Determine the (x, y) coordinate at the center of the cell enclosing the given text.  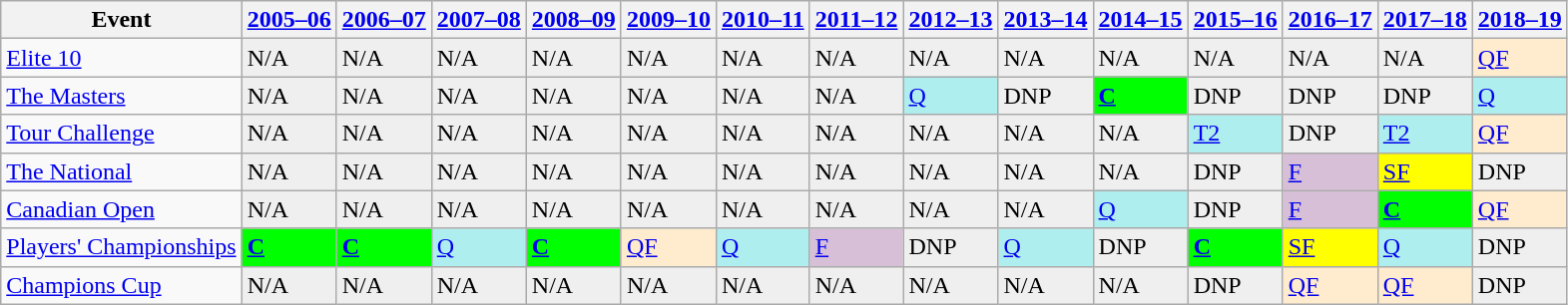
2006–07 (383, 20)
Canadian Open (122, 209)
2013–14 (1046, 20)
2016–17 (1329, 20)
2005–06 (289, 20)
Champions Cup (122, 285)
2007–08 (479, 20)
Event (122, 20)
Elite 10 (122, 58)
2012–13 (950, 20)
The National (122, 171)
2009–10 (669, 20)
The Masters (122, 96)
2018–19 (1519, 20)
2014–15 (1140, 20)
2015–16 (1236, 20)
Players' Championships (122, 247)
2011–12 (856, 20)
2008–09 (573, 20)
2017–18 (1425, 20)
Tour Challenge (122, 134)
2010–11 (763, 20)
